Search for the cell housing the specified text and yield its [X, Y] center coordinate. 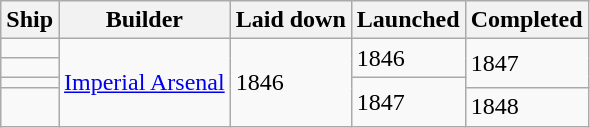
Ship [30, 20]
Laid down [290, 20]
Builder [145, 20]
Launched [408, 20]
Completed [526, 20]
1848 [526, 107]
Imperial Arsenal [145, 82]
